Locate the cell with the specified text and output its [x, y] center coordinate. 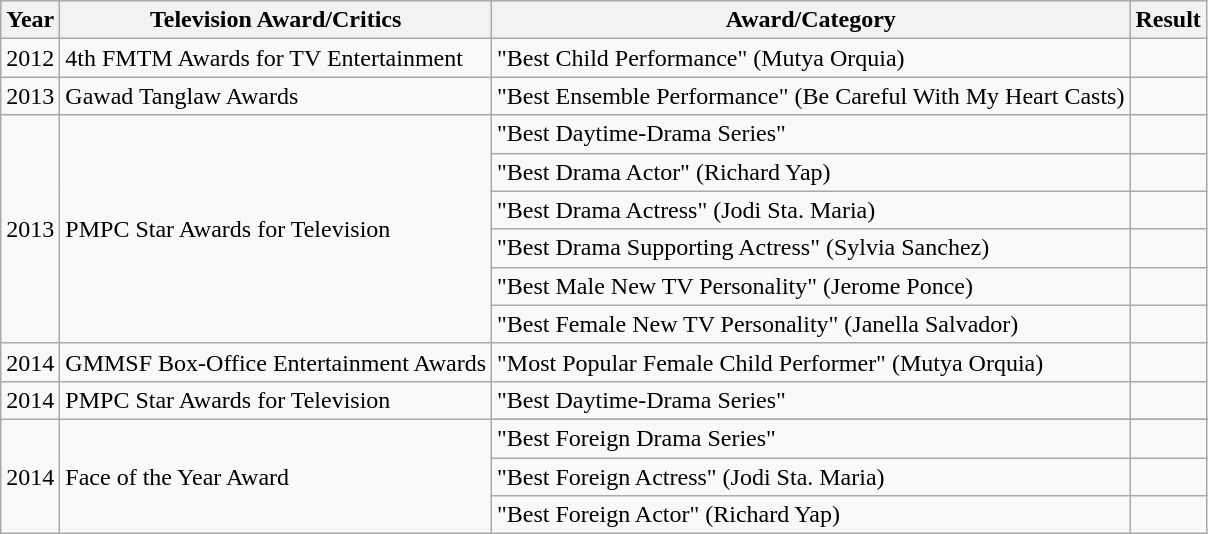
Award/Category [811, 20]
2012 [30, 58]
Face of the Year Award [276, 476]
GMMSF Box-Office Entertainment Awards [276, 362]
Gawad Tanglaw Awards [276, 96]
"Best Child Performance" (Mutya Orquia) [811, 58]
"Best Female New TV Personality" (Janella Salvador) [811, 324]
Television Award/Critics [276, 20]
"Best Foreign Actor" (Richard Yap) [811, 515]
4th FMTM Awards for TV Entertainment [276, 58]
"Most Popular Female Child Performer" (Mutya Orquia) [811, 362]
"Best Male New TV Personality" (Jerome Ponce) [811, 286]
"Best Drama Actress" (Jodi Sta. Maria) [811, 210]
Year [30, 20]
"Best Ensemble Performance" (Be Careful With My Heart Casts) [811, 96]
Result [1168, 20]
"Best Foreign Drama Series" [811, 438]
"Best Foreign Actress" (Jodi Sta. Maria) [811, 477]
"Best Drama Actor" (Richard Yap) [811, 172]
"Best Drama Supporting Actress" (Sylvia Sanchez) [811, 248]
